From the cell containing the given text, extract its center point as (X, Y) coordinate. 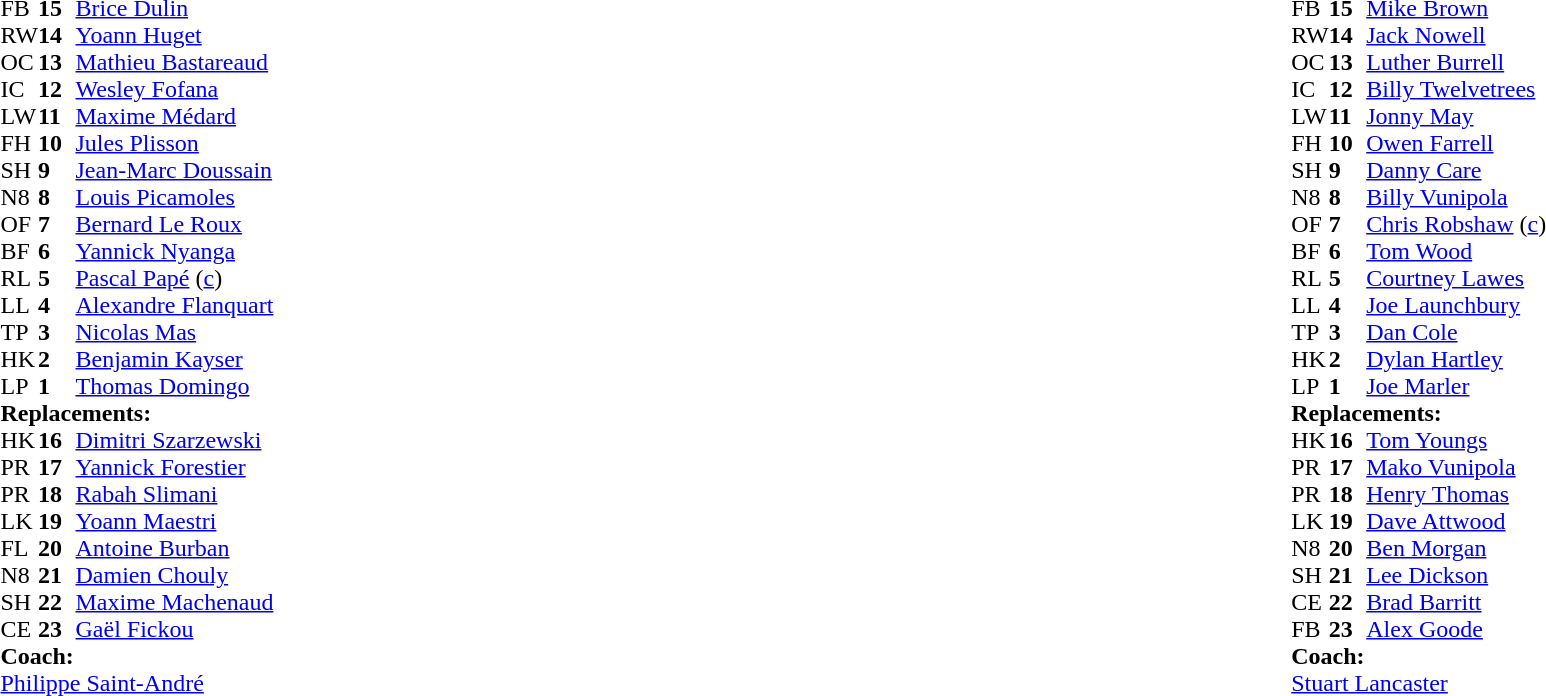
Rabah Slimani (175, 494)
Yoann Huget (175, 36)
Dylan Hartley (1456, 360)
Wesley Fofana (175, 90)
Nicolas Mas (175, 332)
Yannick Nyanga (175, 252)
Tom Youngs (1456, 440)
Alexandre Flanquart (175, 306)
Tom Wood (1456, 252)
Lee Dickson (1456, 576)
Mako Vunipola (1456, 468)
Benjamin Kayser (175, 360)
Billy Twelvetrees (1456, 90)
Billy Vunipola (1456, 198)
Maxime Médard (175, 116)
Joe Marler (1456, 386)
FB (1310, 630)
Dan Cole (1456, 332)
Jack Nowell (1456, 36)
Gaël Fickou (175, 630)
Pascal Papé (c) (175, 278)
Chris Robshaw (c) (1456, 224)
Louis Picamoles (175, 198)
Jean-Marc Doussain (175, 170)
Thomas Domingo (175, 386)
Danny Care (1456, 170)
Owen Farrell (1456, 144)
Jonny May (1456, 116)
Luther Burrell (1456, 62)
Jules Plisson (175, 144)
Mathieu Bastareaud (175, 62)
Courtney Lawes (1456, 278)
Alex Goode (1456, 630)
Brad Barritt (1456, 602)
Yoann Maestri (175, 522)
Bernard Le Roux (175, 224)
Maxime Machenaud (175, 602)
FL (19, 548)
Antoine Burban (175, 548)
Ben Morgan (1456, 548)
Dave Attwood (1456, 522)
Dimitri Szarzewski (175, 440)
Yannick Forestier (175, 468)
Damien Chouly (175, 576)
Henry Thomas (1456, 494)
Joe Launchbury (1456, 306)
